Search for the cell housing the specified text and yield its [x, y] center coordinate. 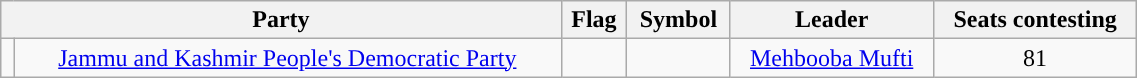
Flag [594, 20]
81 [1034, 58]
Symbol [678, 20]
Mehbooba Mufti [832, 58]
Seats contesting [1034, 20]
Leader [832, 20]
Party [281, 20]
Jammu and Kashmir People's Democratic Party [288, 58]
